Return (x, y) of the center of cell containing provided text 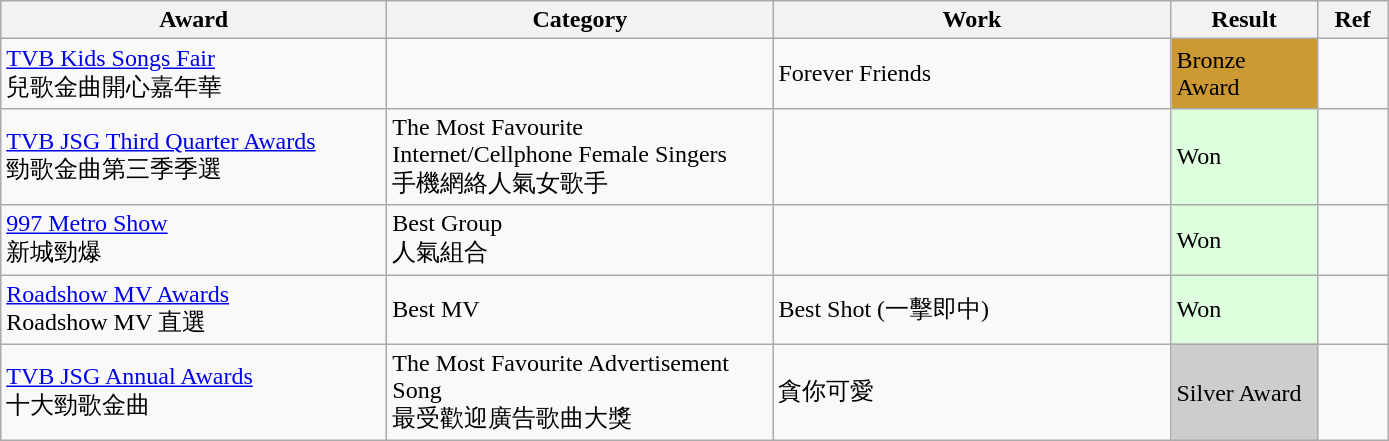
Roadshow MV Awards Roadshow MV 直選 (194, 309)
Result (1244, 20)
Best Shot (一擊即中) (972, 309)
Best MV (580, 309)
Work (972, 20)
Category (580, 20)
TVB Kids Songs Fair 兒歌金曲開心嘉年華 (194, 74)
TVB JSG Annual Awards十大勁歌金曲 (194, 392)
997 Metro Show 新城勁爆 (194, 240)
The Most Favourite Advertisement Song 最受歡迎廣告歌曲大獎 (580, 392)
貪你可愛 (972, 392)
The Most Favourite Internet/Cellphone Female Singers 手機網絡人氣女歌手 (580, 156)
TVB JSG Third Quarter Awards勁歌金曲第三季季選 (194, 156)
Best Group 人氣組合 (580, 240)
Bronze Award (1244, 74)
Forever Friends (972, 74)
Award (194, 20)
Ref (1352, 20)
Silver Award (1244, 392)
